Extract the (x, y) coordinate from the center of the cell holding the provided text.  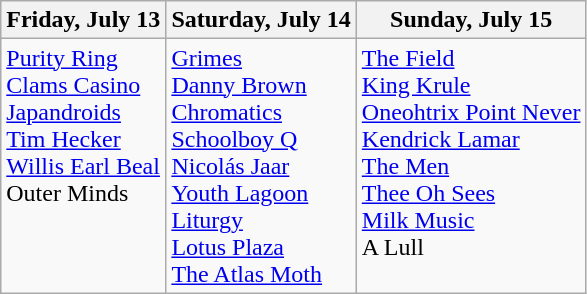
GrimesDanny BrownChromaticsSchoolboy QNicolás JaarYouth LagoonLiturgyLotus PlazaThe Atlas Moth (261, 166)
Purity RingClams CasinoJapandroidsTim HeckerWillis Earl BealOuter Minds (84, 166)
Saturday, July 14 (261, 20)
Friday, July 13 (84, 20)
Sunday, July 15 (471, 20)
The FieldKing KruleOneohtrix Point NeverKendrick LamarThe MenThee Oh SeesMilk MusicA Lull (471, 166)
